Output the (x, y) coordinate of the center of the cell containing the given text.  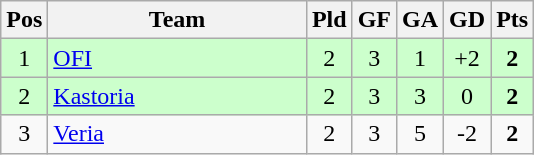
Pts (512, 20)
0 (468, 96)
GA (420, 20)
Pld (329, 20)
+2 (468, 58)
GD (468, 20)
-2 (468, 134)
Pos (24, 20)
Team (178, 20)
Kastoria (178, 96)
5 (420, 134)
OFI (178, 58)
GF (374, 20)
Veria (178, 134)
